Output the [x, y] coordinate of the center of the cell containing the given text.  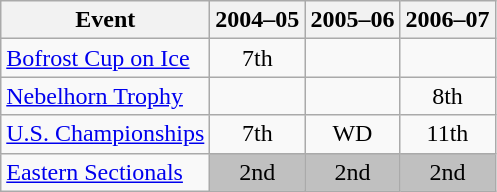
11th [448, 134]
Eastern Sectionals [106, 172]
2006–07 [448, 20]
Event [106, 20]
2005–06 [352, 20]
Bofrost Cup on Ice [106, 58]
WD [352, 134]
U.S. Championships [106, 134]
8th [448, 96]
2004–05 [258, 20]
Nebelhorn Trophy [106, 96]
